Provide the (X, Y) coordinate of the cell's center where the given text is located.  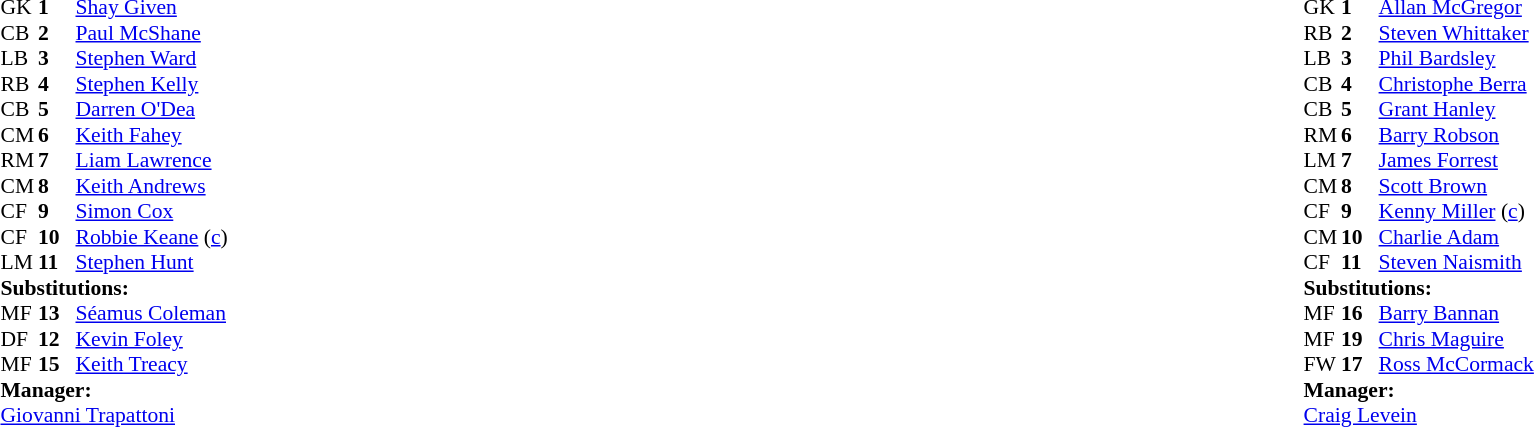
Robbie Keane (c) (152, 237)
FW (1323, 365)
Liam Lawrence (152, 161)
DF (19, 339)
Barry Bannan (1456, 313)
Darren O'Dea (152, 109)
Kenny Miller (c) (1456, 211)
17 (1360, 365)
Stephen Hunt (152, 263)
15 (57, 365)
13 (57, 313)
Barry Robson (1456, 135)
Steven Naismith (1456, 263)
Simon Cox (152, 211)
Kevin Foley (152, 339)
Stephen Ward (152, 59)
Grant Hanley (1456, 109)
Keith Andrews (152, 186)
19 (1360, 339)
Keith Treacy (152, 365)
Stephen Kelly (152, 84)
Chris Maguire (1456, 339)
Christophe Berra (1456, 84)
Steven Whittaker (1456, 33)
Ross McCormack (1456, 365)
Phil Bardsley (1456, 59)
Paul McShane (152, 33)
12 (57, 339)
Séamus Coleman (152, 313)
16 (1360, 313)
Charlie Adam (1456, 237)
Keith Fahey (152, 135)
James Forrest (1456, 161)
Scott Brown (1456, 186)
